Identify which cell holds the provided text, then report its [X, Y] central coordinate. 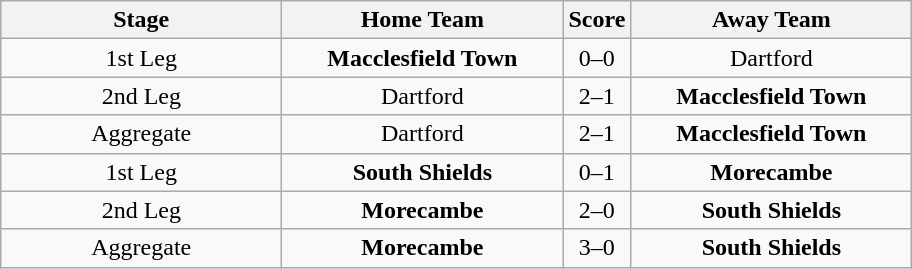
0–0 [597, 58]
Home Team [422, 20]
0–1 [597, 172]
Away Team [772, 20]
2–0 [597, 210]
Stage [142, 20]
Score [597, 20]
3–0 [597, 248]
